Pinpoint the cell where the given text exists, returning its (x, y) midpoint coordinate. 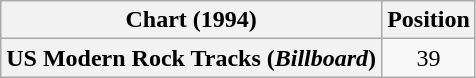
Chart (1994) (192, 20)
US Modern Rock Tracks (Billboard) (192, 58)
39 (429, 58)
Position (429, 20)
